Capture the cell that displays the provided text and extract its (x, y) central coordinate. 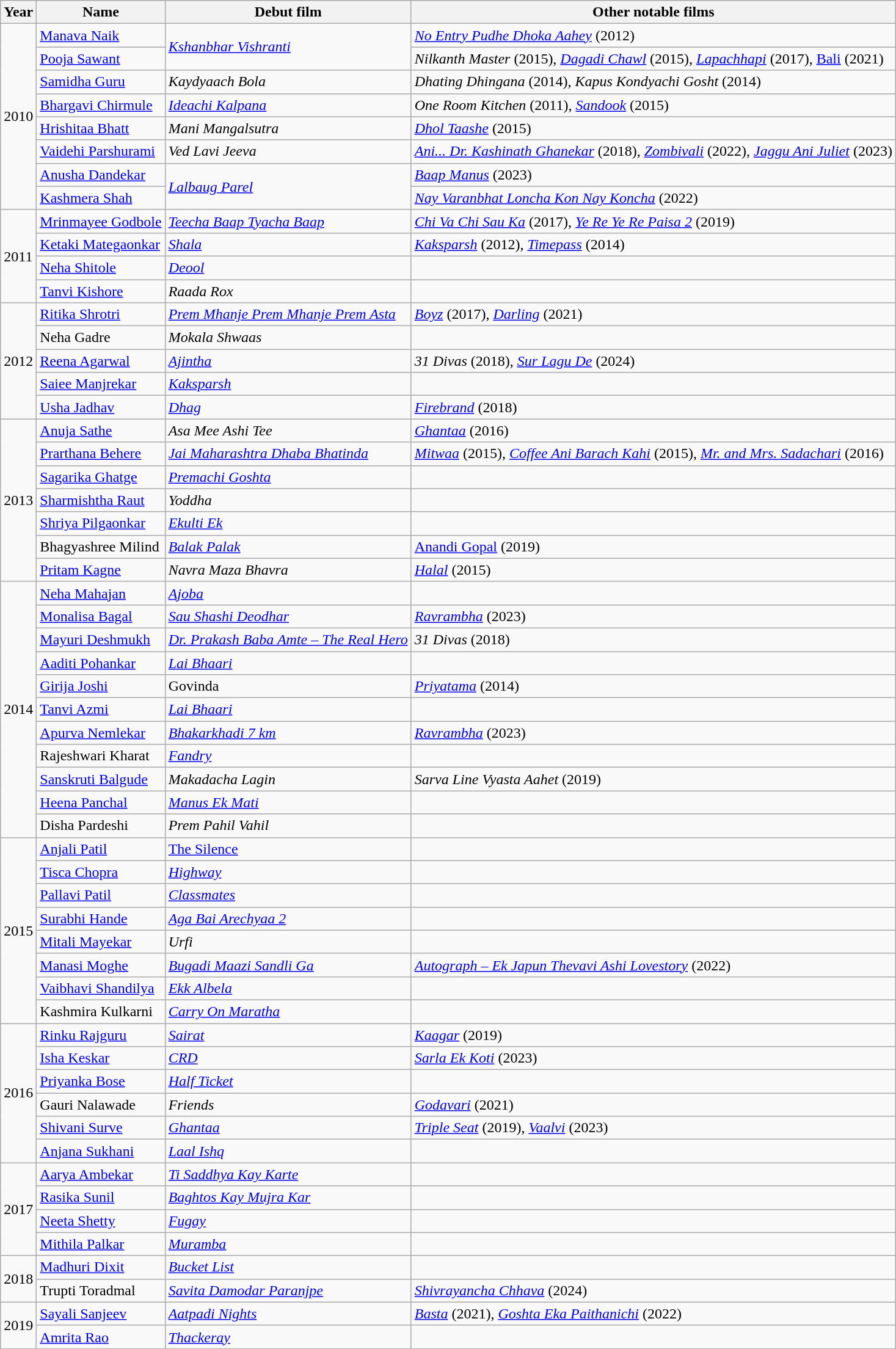
Halal (2015) (654, 570)
Surabhi Hande (101, 918)
31 Divas (2018), Sur Lagu De (2024) (654, 361)
2018 (18, 1279)
Ekulti Ek (288, 523)
Yoddha (288, 500)
Apurva Nemlekar (101, 733)
Aaditi Pohankar (101, 663)
Classmates (288, 895)
Madhuri Dixit (101, 1267)
Ekk Albela (288, 988)
2015 (18, 930)
Ketaki Mategaonkar (101, 244)
Ideachi Kalpana (288, 105)
Sau Shashi Deodhar (288, 616)
Laal Ishq (288, 1151)
Pritam Kagne (101, 570)
Jai Maharashtra Dhaba Bhatinda (288, 454)
Samidha Guru (101, 82)
Rinku Rajguru (101, 1035)
Neha Gadre (101, 338)
Mayuri Deshmukh (101, 639)
Amrita Rao (101, 1337)
Priyatama (2014) (654, 686)
Mokala Shwaas (288, 338)
2017 (18, 1209)
Monalisa Bagal (101, 616)
Raada Rox (288, 291)
Neeta Shetty (101, 1221)
No Entry Pudhe Dhoka Aahey (2012) (654, 35)
Manava Naik (101, 35)
Triple Seat (2019), Vaalvi (2023) (654, 1128)
Shivrayancha Chhava (2024) (654, 1290)
Chi Va Chi Sau Ka (2017), Ye Re Ye Re Paisa 2 (2019) (654, 221)
Anjali Patil (101, 849)
2014 (18, 710)
Ani... Dr. Kashinath Ghanekar (2018), Zombivali (2022), Jaggu Ani Juliet (2023) (654, 151)
Anuja Sathe (101, 431)
Disha Pardeshi (101, 826)
Balak Palak (288, 547)
Vaidehi Parshurami (101, 151)
Gauri Nalawade (101, 1105)
Navra Maza Bhavra (288, 570)
Nay Varanbhat Loncha Kon Nay Koncha (2022) (654, 198)
Other notable films (654, 12)
Heena Panchal (101, 802)
Dhating Dhingana (2014), Kapus Kondyachi Gosht (2014) (654, 82)
Reena Agarwal (101, 361)
Aga Bai Arechyaa 2 (288, 918)
Ved Lavi Jeeva (288, 151)
Kaydyaach Bola (288, 82)
Name (101, 12)
2012 (18, 361)
Tanvi Azmi (101, 710)
Fandry (288, 756)
Dr. Prakash Baba Amte – The Real Hero (288, 639)
Pooja Sawant (101, 59)
Ajoba (288, 593)
Mitwaa (2015), Coffee Ani Barach Kahi (2015), Mr. and Mrs. Sadachari (2016) (654, 454)
The Silence (288, 849)
Dhag (288, 407)
One Room Kitchen (2011), Sandook (2015) (654, 105)
Asa Mee Ashi Tee (288, 431)
Deool (288, 267)
Mitali Mayekar (101, 942)
Basta (2021), Goshta Eka Paithanichi (2022) (654, 1314)
31 Divas (2018) (654, 639)
Aarya Ambekar (101, 1174)
Year (18, 12)
Tanvi Kishore (101, 291)
Dhol Taashe (2015) (654, 128)
2010 (18, 117)
Ghantaa (2016) (654, 431)
Govinda (288, 686)
Sairat (288, 1035)
Mrinmayee Godbole (101, 221)
Bhakarkhadi 7 km (288, 733)
Sharmishtha Raut (101, 500)
Sanskruti Balgude (101, 779)
Usha Jadhav (101, 407)
Bugadi Maazi Sandli Ga (288, 965)
Ti Saddhya Kay Karte (288, 1174)
Muramba (288, 1244)
Ghantaa (288, 1128)
Kaksparsh (288, 384)
Manus Ek Mati (288, 802)
Bhagyashree Milind (101, 547)
Kashmera Shah (101, 198)
Firebrand (2018) (654, 407)
Pallavi Patil (101, 895)
Kshanbhar Vishranti (288, 47)
Ajintha (288, 361)
Sagarika Ghatge (101, 477)
Girija Joshi (101, 686)
Thackeray (288, 1337)
Highway (288, 872)
Kashmira Kulkarni (101, 1011)
Baap Manus (2023) (654, 175)
Sarva Line Vyasta Aahet (2019) (654, 779)
Prem Pahil Vahil (288, 826)
Anjana Sukhani (101, 1151)
Ritika Shrotri (101, 315)
Bhargavi Chirmule (101, 105)
Fugay (288, 1221)
Autograph – Ek Japun Thevavi Ashi Lovestory (2022) (654, 965)
Friends (288, 1105)
Neha Shitole (101, 267)
Prem Mhanje Prem Mhanje Prem Asta (288, 315)
Urfi (288, 942)
Anusha Dandekar (101, 175)
Debut film (288, 12)
Tisca Chopra (101, 872)
Mani Mangalsutra (288, 128)
Prarthana Behere (101, 454)
Priyanka Bose (101, 1082)
Teecha Baap Tyacha Baap (288, 221)
Savita Damodar Paranjpe (288, 1290)
Rajeshwari Kharat (101, 756)
Shivani Surve (101, 1128)
Kaagar (2019) (654, 1035)
Saiee Manjrekar (101, 384)
Rasika Sunil (101, 1198)
Premachi Goshta (288, 477)
Neha Mahajan (101, 593)
Hrishitaa Bhatt (101, 128)
Bucket List (288, 1267)
Baghtos Kay Mujra Kar (288, 1198)
Lalbaug Parel (288, 186)
Carry On Maratha (288, 1011)
Shala (288, 244)
Sayali Sanjeev (101, 1314)
Boyz (2017), Darling (2021) (654, 315)
Manasi Moghe (101, 965)
2013 (18, 500)
Sarla Ek Koti (2023) (654, 1058)
Trupti Toradmal (101, 1290)
Makadacha Lagin (288, 779)
2019 (18, 1325)
Shriya Pilgaonkar (101, 523)
Half Ticket (288, 1082)
Nilkanth Master (2015), Dagadi Chawl (2015), Lapachhapi (2017), Bali (2021) (654, 59)
2016 (18, 1093)
Anandi Gopal (2019) (654, 547)
Isha Keskar (101, 1058)
2011 (18, 256)
CRD (288, 1058)
Kaksparsh (2012), Timepass (2014) (654, 244)
Godavari (2021) (654, 1105)
Aatpadi Nights (288, 1314)
Mithila Palkar (101, 1244)
Vaibhavi Shandilya (101, 988)
